For the text-containing cell, return its midpoint in [X, Y] coordinate format. 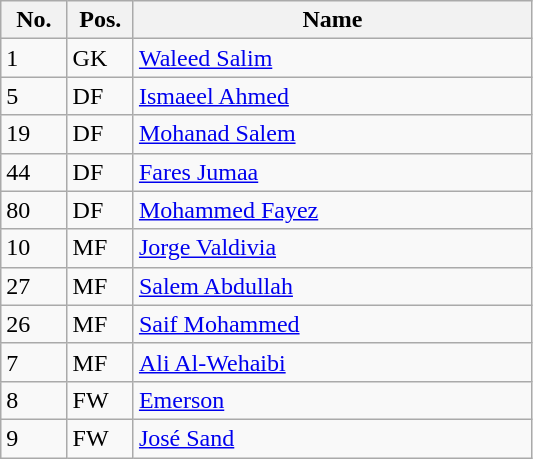
7 [34, 362]
Mohanad Salem [332, 134]
Ali Al-Wehaibi [332, 362]
José Sand [332, 438]
10 [34, 248]
Name [332, 20]
Saif Mohammed [332, 324]
26 [34, 324]
Jorge Valdivia [332, 248]
Salem Abdullah [332, 286]
8 [34, 400]
5 [34, 96]
Emerson [332, 400]
27 [34, 286]
9 [34, 438]
Mohammed Fayez [332, 210]
80 [34, 210]
1 [34, 58]
Ismaeel Ahmed [332, 96]
44 [34, 172]
Fares Jumaa [332, 172]
Waleed Salim [332, 58]
19 [34, 134]
No. [34, 20]
GK [100, 58]
Pos. [100, 20]
